From the cell containing the given text, extract its center point as [x, y] coordinate. 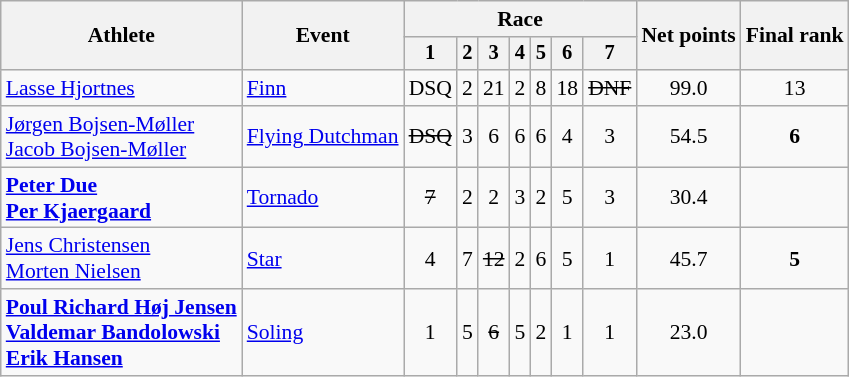
Jens ChristensenMorten Nielsen [122, 258]
Soling [323, 332]
Lasse Hjortnes [122, 88]
DNF [610, 88]
18 [567, 88]
Net points [688, 36]
Race [520, 19]
8 [540, 88]
Poul Richard Høj JensenValdemar BandolowskiErik Hansen [122, 332]
Tornado [323, 198]
Peter DuePer Kjaergaard [122, 198]
Finn [323, 88]
54.5 [688, 136]
Event [323, 36]
99.0 [688, 88]
45.7 [688, 258]
23.0 [688, 332]
Final rank [795, 36]
30.4 [688, 198]
Jørgen Bojsen-MøllerJacob Bojsen-Møller [122, 136]
Star [323, 258]
13 [795, 88]
21 [494, 88]
Flying Dutchman [323, 136]
Athlete [122, 36]
12 [494, 258]
